For the text-containing cell, return its midpoint in [x, y] coordinate format. 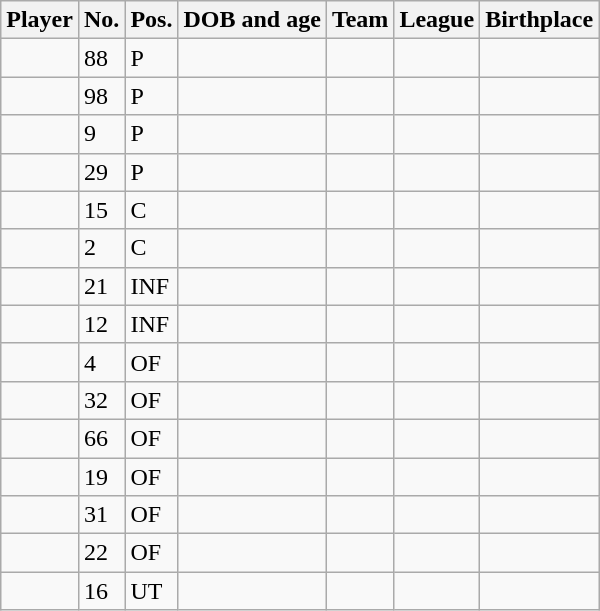
98 [101, 96]
2 [101, 248]
Birthplace [540, 20]
15 [101, 210]
88 [101, 58]
29 [101, 172]
9 [101, 134]
12 [101, 324]
No. [101, 20]
DOB and age [252, 20]
19 [101, 477]
66 [101, 438]
22 [101, 553]
Team [360, 20]
Pos. [152, 20]
32 [101, 400]
UT [152, 591]
31 [101, 515]
Player [40, 20]
4 [101, 362]
21 [101, 286]
League [437, 20]
16 [101, 591]
